Locate the cell with the specified text and output its (x, y) center coordinate. 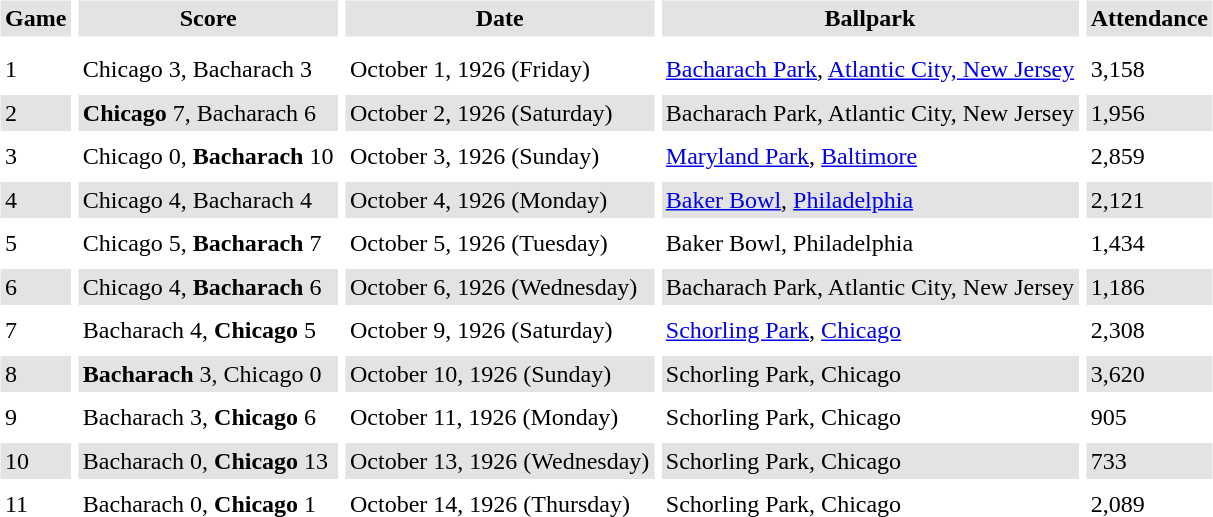
8 (35, 374)
2 (35, 113)
October 9, 1926 (Saturday) (499, 330)
October 6, 1926 (Wednesday) (499, 287)
5 (35, 244)
1 (35, 70)
3 (35, 156)
4 (35, 200)
1,186 (1149, 287)
2,859 (1149, 156)
1,434 (1149, 244)
905 (1149, 418)
October 11, 1926 (Monday) (499, 418)
October 4, 1926 (Monday) (499, 200)
Score (208, 18)
Date (499, 18)
Bacharach 3, Chicago 0 (208, 374)
October 3, 1926 (Sunday) (499, 156)
Chicago 7, Bacharach 6 (208, 113)
Chicago 5, Bacharach 7 (208, 244)
October 5, 1926 (Tuesday) (499, 244)
1,956 (1149, 113)
10 (35, 461)
3,620 (1149, 374)
Chicago 0, Bacharach 10 (208, 156)
9 (35, 418)
October 1, 1926 (Friday) (499, 70)
733 (1149, 461)
Ballpark (870, 18)
Bacharach 4, Chicago 5 (208, 330)
Bacharach 3, Chicago 6 (208, 418)
Chicago 3, Bacharach 3 (208, 70)
October 10, 1926 (Sunday) (499, 374)
7 (35, 330)
3,158 (1149, 70)
Attendance (1149, 18)
Chicago 4, Bacharach 6 (208, 287)
October 13, 1926 (Wednesday) (499, 461)
2,121 (1149, 200)
6 (35, 287)
Chicago 4, Bacharach 4 (208, 200)
October 2, 1926 (Saturday) (499, 113)
2,308 (1149, 330)
Game (35, 18)
Bacharach 0, Chicago 13 (208, 461)
Maryland Park, Baltimore (870, 156)
